Extract the [X, Y] coordinate from the center of the cell holding the provided text.  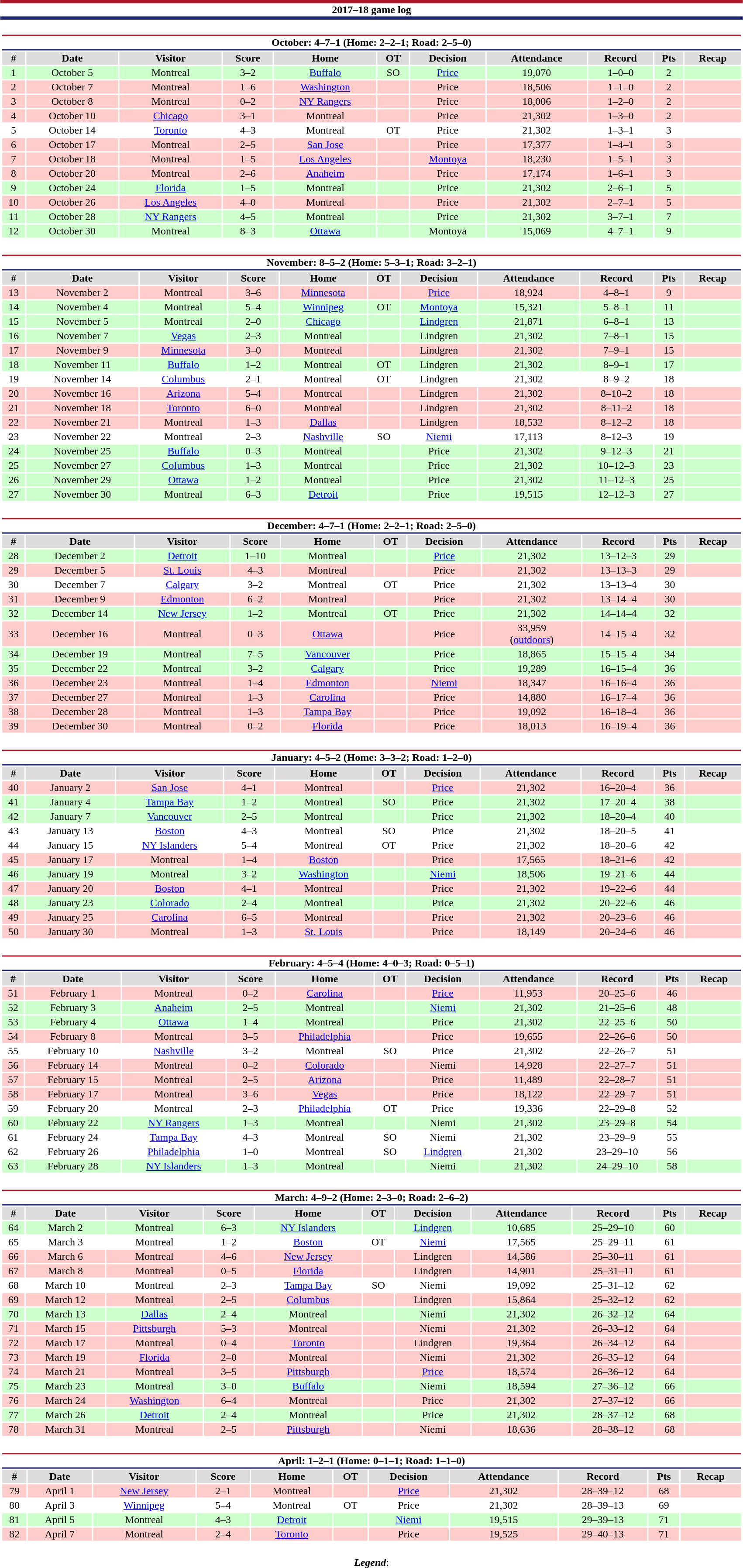
0–5 [229, 1271]
February 24 [73, 1137]
28–38–12 [613, 1430]
February 28 [73, 1166]
28–39–13 [603, 1506]
22 [14, 422]
26–32–12 [613, 1314]
22–27–7 [617, 1066]
16–15–4 [619, 668]
March 15 [65, 1328]
1–0–0 [620, 73]
October 18 [72, 159]
31 [13, 599]
14 [14, 307]
10 [14, 202]
33,959(outdoors) [532, 634]
8 [14, 173]
15–15–4 [619, 654]
17,174 [537, 173]
October 30 [72, 231]
80 [14, 1506]
14–15–4 [619, 634]
20 [14, 393]
12–12–3 [616, 495]
16–18–4 [619, 712]
January 13 [70, 831]
18,574 [521, 1372]
25–31–11 [613, 1271]
December 5 [80, 571]
February 15 [73, 1080]
November 7 [82, 336]
April 3 [60, 1506]
16–19–4 [619, 726]
December 22 [80, 668]
18–20–6 [618, 846]
November 16 [82, 393]
49 [13, 917]
14,901 [521, 1271]
March 10 [65, 1286]
5–3 [229, 1328]
27–37–12 [613, 1401]
November 21 [82, 422]
15,069 [537, 231]
0–4 [229, 1343]
18,230 [537, 159]
November 4 [82, 307]
14,586 [521, 1257]
18,006 [537, 102]
25–32–12 [613, 1300]
2017–18 game log [371, 10]
74 [13, 1372]
20–23–6 [618, 917]
73 [13, 1357]
26–36–12 [613, 1372]
January 4 [70, 802]
18,636 [521, 1430]
21–25–6 [617, 1008]
21,871 [528, 322]
17–20–4 [618, 802]
19–22–6 [618, 888]
November 2 [82, 293]
December 16 [80, 634]
4–0 [248, 202]
8–11–2 [616, 408]
1–6–1 [620, 173]
4–7–1 [620, 231]
18–20–5 [618, 831]
1–4–1 [620, 144]
22–25–6 [617, 1022]
March 2 [65, 1228]
November 5 [82, 322]
23–29–9 [617, 1137]
October: 4–7–1 (Home: 2–2–1; Road: 2–5–0) [371, 43]
63 [13, 1166]
November 14 [82, 379]
29–40–13 [603, 1534]
6–0 [253, 408]
25–29–11 [613, 1242]
23–29–10 [617, 1152]
24 [14, 451]
October 5 [72, 73]
October 8 [72, 102]
81 [14, 1520]
1–10 [255, 556]
March 6 [65, 1257]
January 7 [70, 817]
20–24–6 [618, 932]
14–14–4 [619, 613]
December 9 [80, 599]
December 19 [80, 654]
2–7–1 [620, 202]
March: 4–9–2 (Home: 2–3–0; Road: 2–6–2) [371, 1198]
February 22 [73, 1123]
November 25 [82, 451]
2–6 [248, 173]
7–5 [255, 654]
3–1 [248, 116]
7–9–1 [616, 351]
13–12–3 [619, 556]
March 8 [65, 1271]
4–8–1 [616, 293]
4–6 [229, 1257]
November 30 [82, 495]
19,336 [528, 1108]
19,655 [528, 1037]
16 [14, 336]
March 21 [65, 1372]
November 27 [82, 466]
January: 4–5–2 (Home: 3–3–2; Road: 1–2–0) [371, 758]
26–35–12 [613, 1357]
82 [14, 1534]
23–29–8 [617, 1123]
February 20 [73, 1108]
December: 4–7–1 (Home: 2–2–1; Road: 2–5–0) [371, 526]
18–20–4 [618, 817]
22–26–7 [617, 1051]
26–33–12 [613, 1328]
October 17 [72, 144]
75 [13, 1386]
65 [13, 1242]
22–29–7 [617, 1094]
19,364 [521, 1343]
29–39–13 [603, 1520]
December 30 [80, 726]
January 2 [70, 788]
October 28 [72, 217]
72 [13, 1343]
67 [13, 1271]
8–9–1 [616, 364]
18,149 [531, 932]
22–26–6 [617, 1037]
October 26 [72, 202]
37 [13, 697]
26–34–12 [613, 1343]
1–2–0 [620, 102]
15,864 [521, 1300]
33 [13, 634]
November 9 [82, 351]
19,070 [537, 73]
76 [13, 1401]
January 17 [70, 860]
10,685 [521, 1228]
5–8–1 [616, 307]
18–21–6 [618, 860]
11,953 [528, 993]
April 5 [60, 1520]
78 [13, 1430]
8–10–2 [616, 393]
March 26 [65, 1415]
25–30–11 [613, 1257]
18,013 [532, 726]
22–29–8 [617, 1108]
6–8–1 [616, 322]
18,532 [528, 422]
59 [13, 1108]
45 [13, 860]
28 [13, 556]
10–12–3 [616, 466]
17,377 [537, 144]
27–36–12 [613, 1386]
February 4 [73, 1022]
February 8 [73, 1037]
November 22 [82, 437]
53 [13, 1022]
19,525 [504, 1534]
13–14–4 [619, 599]
November: 8–5–2 (Home: 5–3–1; Road: 3–2–1) [371, 263]
8–12–3 [616, 437]
39 [13, 726]
16–20–4 [618, 788]
24–29–10 [617, 1166]
6–2 [255, 599]
8–12–2 [616, 422]
70 [13, 1314]
11,489 [528, 1080]
8–3 [248, 231]
7–8–1 [616, 336]
13–13–4 [619, 585]
December 2 [80, 556]
March 19 [65, 1357]
February 26 [73, 1152]
13–13–3 [619, 571]
4–5 [248, 217]
35 [13, 668]
15,321 [528, 307]
December 23 [80, 683]
February 10 [73, 1051]
26 [14, 480]
2–6–1 [620, 188]
February 3 [73, 1008]
11–12–3 [616, 480]
77 [13, 1415]
January 19 [70, 874]
April: 1–2–1 (Home: 0–1–1; Road: 1–1–0) [371, 1461]
20–25–6 [617, 993]
1–3–1 [620, 131]
8–9–2 [616, 379]
March 23 [65, 1386]
December 28 [80, 712]
18,122 [528, 1094]
47 [13, 888]
1–1–0 [620, 87]
19–21–6 [618, 874]
28–39–12 [603, 1491]
January 30 [70, 932]
16–16–4 [619, 683]
1 [14, 73]
16–17–4 [619, 697]
28–37–12 [613, 1415]
18,865 [532, 654]
November 11 [82, 364]
19,289 [532, 668]
December 7 [80, 585]
October 20 [72, 173]
January 23 [70, 903]
22–28–7 [617, 1080]
3–7–1 [620, 217]
1–3–0 [620, 116]
February 1 [73, 993]
March 13 [65, 1314]
14,880 [532, 697]
6–5 [249, 917]
April 1 [60, 1491]
March 12 [65, 1300]
4 [14, 116]
17,113 [528, 437]
18,594 [521, 1386]
January 15 [70, 846]
6 [14, 144]
79 [14, 1491]
14,928 [528, 1066]
25–31–12 [613, 1286]
October 10 [72, 116]
1–5–1 [620, 159]
October 14 [72, 131]
December 14 [80, 613]
57 [13, 1080]
20–22–6 [618, 903]
25–29–10 [613, 1228]
February 14 [73, 1066]
December 27 [80, 697]
January 20 [70, 888]
18,347 [532, 683]
March 31 [65, 1430]
January 25 [70, 917]
March 24 [65, 1401]
1–6 [248, 87]
12 [14, 231]
October 7 [72, 87]
February: 4–5–4 (Home: 4–0–3; Road: 0–5–1) [371, 963]
March 3 [65, 1242]
43 [13, 831]
April 7 [60, 1534]
1–0 [251, 1152]
March 17 [65, 1343]
18,924 [528, 293]
February 17 [73, 1094]
October 24 [72, 188]
9–12–3 [616, 451]
November 29 [82, 480]
November 18 [82, 408]
6–4 [229, 1401]
